Capture the cell that displays the provided text and extract its [x, y] central coordinate. 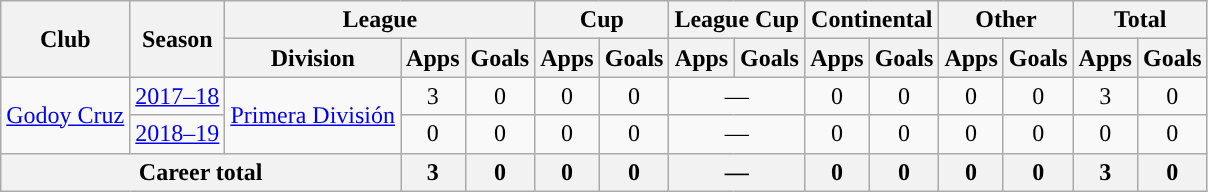
Other [1006, 20]
Club [66, 39]
Cup [602, 20]
Godoy Cruz [66, 115]
Continental [872, 20]
2018–19 [178, 134]
Division [313, 58]
Total [1140, 20]
Primera División [313, 115]
Season [178, 39]
League [380, 20]
League Cup [737, 20]
2017–18 [178, 96]
Career total [201, 172]
